Extract the (x, y) coordinate from the center of the cell holding the provided text.  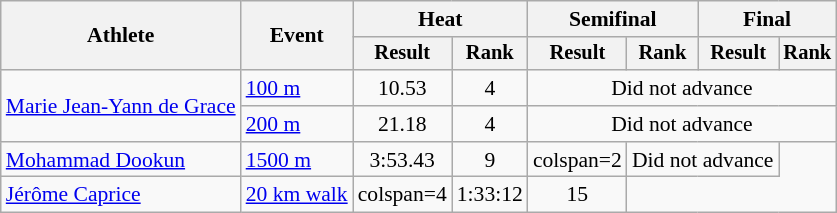
100 m (297, 88)
200 m (297, 124)
Event (297, 36)
Semifinal (613, 19)
colspan=4 (402, 195)
Mohammad Dookun (121, 160)
3:53.43 (402, 160)
20 km walk (297, 195)
10.53 (402, 88)
15 (578, 195)
1:33:12 (490, 195)
Heat (440, 19)
colspan=2 (578, 160)
Athlete (121, 36)
9 (490, 160)
Marie Jean-Yann de Grace (121, 106)
21.18 (402, 124)
Jérôme Caprice (121, 195)
Final (767, 19)
1500 m (297, 160)
